For the text-containing cell, return its midpoint in (x, y) coordinate format. 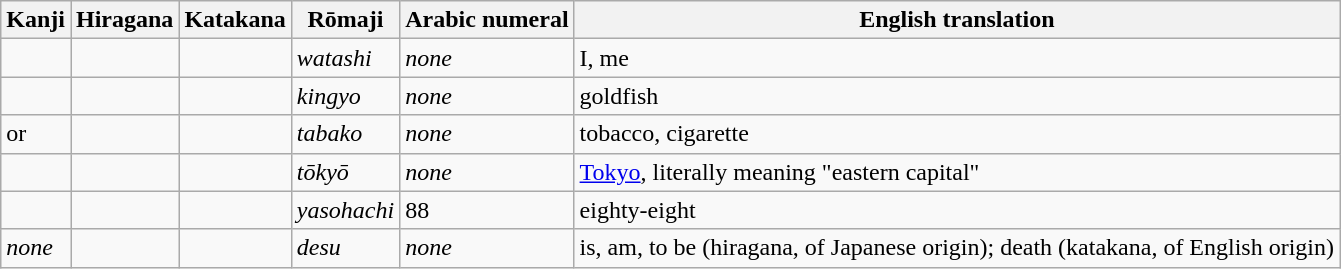
Katakana (235, 20)
goldfish (956, 96)
tobacco, cigarette (956, 134)
yasohachi (345, 210)
English translation (956, 20)
tabako (345, 134)
desu (345, 248)
I, me (956, 58)
Arabic numeral (487, 20)
tōkyō (345, 172)
Rōmaji (345, 20)
Kanji (36, 20)
88 (487, 210)
kingyo (345, 96)
eighty-eight (956, 210)
or (36, 134)
watashi (345, 58)
Tokyo, literally meaning "eastern capital" (956, 172)
is, am, to be (hiragana, of Japanese origin); death (katakana, of English origin) (956, 248)
Hiragana (124, 20)
